Find where the given text appears and provide that cell's center as (x, y) coordinate. 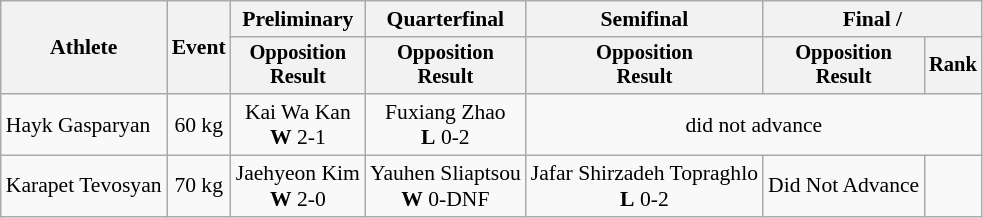
Fuxiang ZhaoL 0-2 (446, 124)
Did Not Advance (844, 186)
Karapet Tevosyan (84, 186)
Jaehyeon KimW 2-0 (298, 186)
Kai Wa KanW 2-1 (298, 124)
Yauhen SliaptsouW 0-DNF (446, 186)
Quarterfinal (446, 19)
Event (199, 48)
Preliminary (298, 19)
did not advance (754, 124)
60 kg (199, 124)
Athlete (84, 48)
Semifinal (644, 19)
Hayk Gasparyan (84, 124)
Final / (872, 19)
Rank (953, 66)
Jafar Shirzadeh TopraghloL 0-2 (644, 186)
70 kg (199, 186)
